Return [x, y] of the center of cell containing provided text 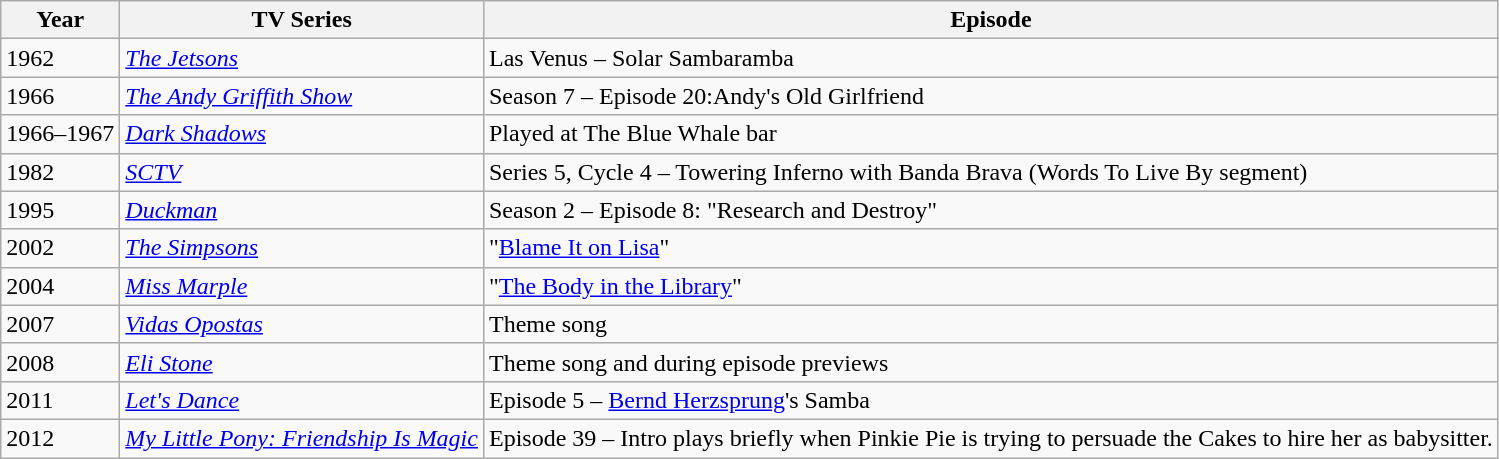
Duckman [302, 210]
Theme song [990, 324]
2004 [60, 286]
Las Venus – Solar Sambaramba [990, 58]
Season 2 – Episode 8: "Research and Destroy" [990, 210]
Played at The Blue Whale bar [990, 134]
Series 5, Cycle 4 – Towering Inferno with Banda Brava (Words To Live By segment) [990, 172]
2008 [60, 362]
Vidas Opostas [302, 324]
"Blame It on Lisa" [990, 248]
The Andy Griffith Show [302, 96]
Episode 39 – Intro plays briefly when Pinkie Pie is trying to persuade the Cakes to hire her as babysitter. [990, 438]
Theme song and during episode previews [990, 362]
2002 [60, 248]
Season 7 – Episode 20:Andy's Old Girlfriend [990, 96]
Let's Dance [302, 400]
Episode [990, 20]
My Little Pony: Friendship Is Magic [302, 438]
TV Series [302, 20]
2011 [60, 400]
1962 [60, 58]
2012 [60, 438]
Miss Marple [302, 286]
The Jetsons [302, 58]
Year [60, 20]
The Simpsons [302, 248]
1995 [60, 210]
1982 [60, 172]
Episode 5 – Bernd Herzsprung's Samba [990, 400]
Eli Stone [302, 362]
Dark Shadows [302, 134]
1966–1967 [60, 134]
2007 [60, 324]
1966 [60, 96]
"The Body in the Library" [990, 286]
SCTV [302, 172]
